Locate the cell with the specified text and output its [X, Y] center coordinate. 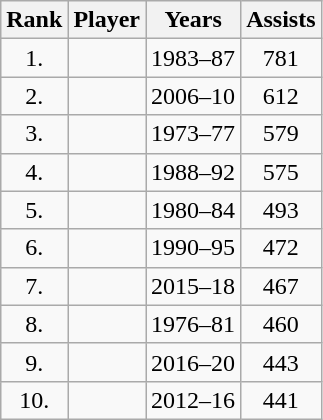
1983–87 [194, 58]
Player [107, 20]
7. [34, 286]
467 [281, 286]
441 [281, 400]
2012–16 [194, 400]
1980–84 [194, 210]
443 [281, 362]
10. [34, 400]
5. [34, 210]
1. [34, 58]
2015–18 [194, 286]
781 [281, 58]
612 [281, 96]
8. [34, 324]
579 [281, 134]
460 [281, 324]
1976–81 [194, 324]
Years [194, 20]
2016–20 [194, 362]
3. [34, 134]
575 [281, 172]
Assists [281, 20]
472 [281, 248]
4. [34, 172]
493 [281, 210]
2006–10 [194, 96]
1990–95 [194, 248]
1973–77 [194, 134]
1988–92 [194, 172]
9. [34, 362]
Rank [34, 20]
6. [34, 248]
2. [34, 96]
